Identify which cell holds the provided text, then report its (X, Y) central coordinate. 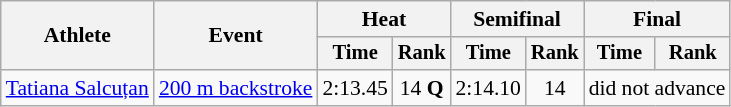
2:14.10 (488, 88)
Final (658, 19)
Athlete (78, 36)
200 m backstroke (236, 88)
14 Q (422, 88)
Heat (384, 19)
14 (555, 88)
Event (236, 36)
did not advance (658, 88)
Tatiana Salcuțan (78, 88)
2:13.45 (354, 88)
Semifinal (516, 19)
